Output the [X, Y] coordinate of the center of the cell containing the given text.  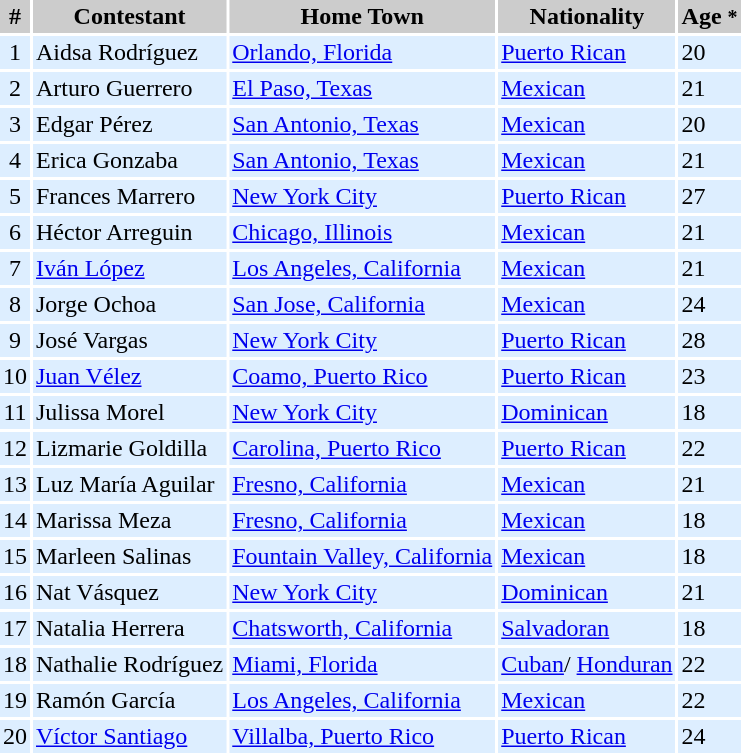
Natalia Herrera [130, 628]
Julissa Morel [130, 412]
El Paso, Texas [362, 88]
Salvadoran [586, 628]
19 [15, 700]
Carolina, Puerto Rico [362, 448]
23 [710, 376]
Miami, Florida [362, 664]
Chatsworth, California [362, 628]
Nathalie Rodríguez [130, 664]
13 [15, 484]
Iván López [130, 268]
Arturo Guerrero [130, 88]
José Vargas [130, 340]
Juan Vélez [130, 376]
Marleen Salinas [130, 556]
Víctor Santiago [130, 736]
Lizmarie Goldilla [130, 448]
11 [15, 412]
San Jose, California [362, 304]
1 [15, 52]
Chicago, Illinois [362, 232]
14 [15, 520]
Luz María Aguilar [130, 484]
15 [15, 556]
5 [15, 196]
# [15, 16]
Coamo, Puerto Rico [362, 376]
4 [15, 160]
28 [710, 340]
Aidsa Rodríguez [130, 52]
Frances Marrero [130, 196]
Home Town [362, 16]
Ramón García [130, 700]
8 [15, 304]
6 [15, 232]
7 [15, 268]
10 [15, 376]
9 [15, 340]
Fountain Valley, California [362, 556]
16 [15, 592]
Contestant [130, 16]
Edgar Pérez [130, 124]
3 [15, 124]
Age * [710, 16]
Cuban/ Honduran [586, 664]
17 [15, 628]
Nationality [586, 16]
Marissa Meza [130, 520]
Héctor Arreguin [130, 232]
12 [15, 448]
Orlando, Florida [362, 52]
Erica Gonzaba [130, 160]
Villalba, Puerto Rico [362, 736]
Jorge Ochoa [130, 304]
Nat Vásquez [130, 592]
2 [15, 88]
27 [710, 196]
